Provide the (X, Y) coordinate of the cell's center where the given text is located.  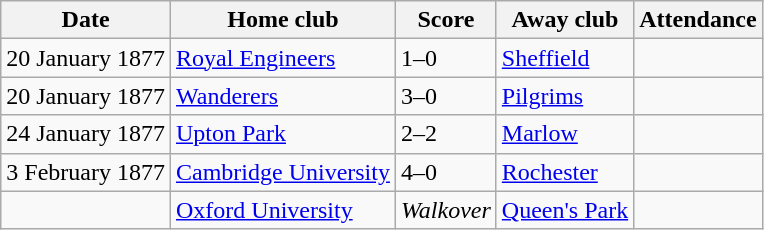
1–0 (446, 58)
3 February 1877 (86, 172)
24 January 1877 (86, 134)
Sheffield (564, 58)
4–0 (446, 172)
Marlow (564, 134)
Score (446, 20)
Away club (564, 20)
Cambridge University (282, 172)
Rochester (564, 172)
2–2 (446, 134)
Oxford University (282, 210)
Upton Park (282, 134)
Wanderers (282, 96)
Date (86, 20)
Walkover (446, 210)
Royal Engineers (282, 58)
Attendance (698, 20)
Queen's Park (564, 210)
3–0 (446, 96)
Home club (282, 20)
Pilgrims (564, 96)
